Return (X, Y) of the center of cell containing provided text 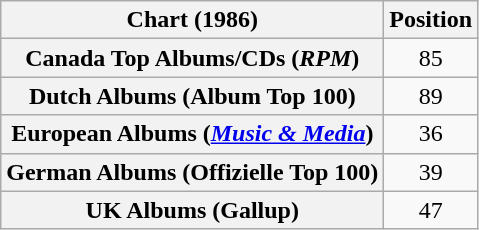
36 (431, 134)
Position (431, 20)
89 (431, 96)
European Albums (Music & Media) (192, 134)
47 (431, 210)
39 (431, 172)
Canada Top Albums/CDs (RPM) (192, 58)
Dutch Albums (Album Top 100) (192, 96)
UK Albums (Gallup) (192, 210)
Chart (1986) (192, 20)
85 (431, 58)
German Albums (Offizielle Top 100) (192, 172)
